Detect which cell encompasses the target text, then output its (x, y) center coordinate. 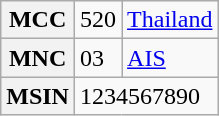
MSIN (38, 96)
03 (98, 58)
1234567890 (146, 96)
MCC (38, 20)
MNC (38, 58)
Thailand (170, 20)
AIS (170, 58)
520 (98, 20)
